From the cell containing the given text, extract its center point as (x, y) coordinate. 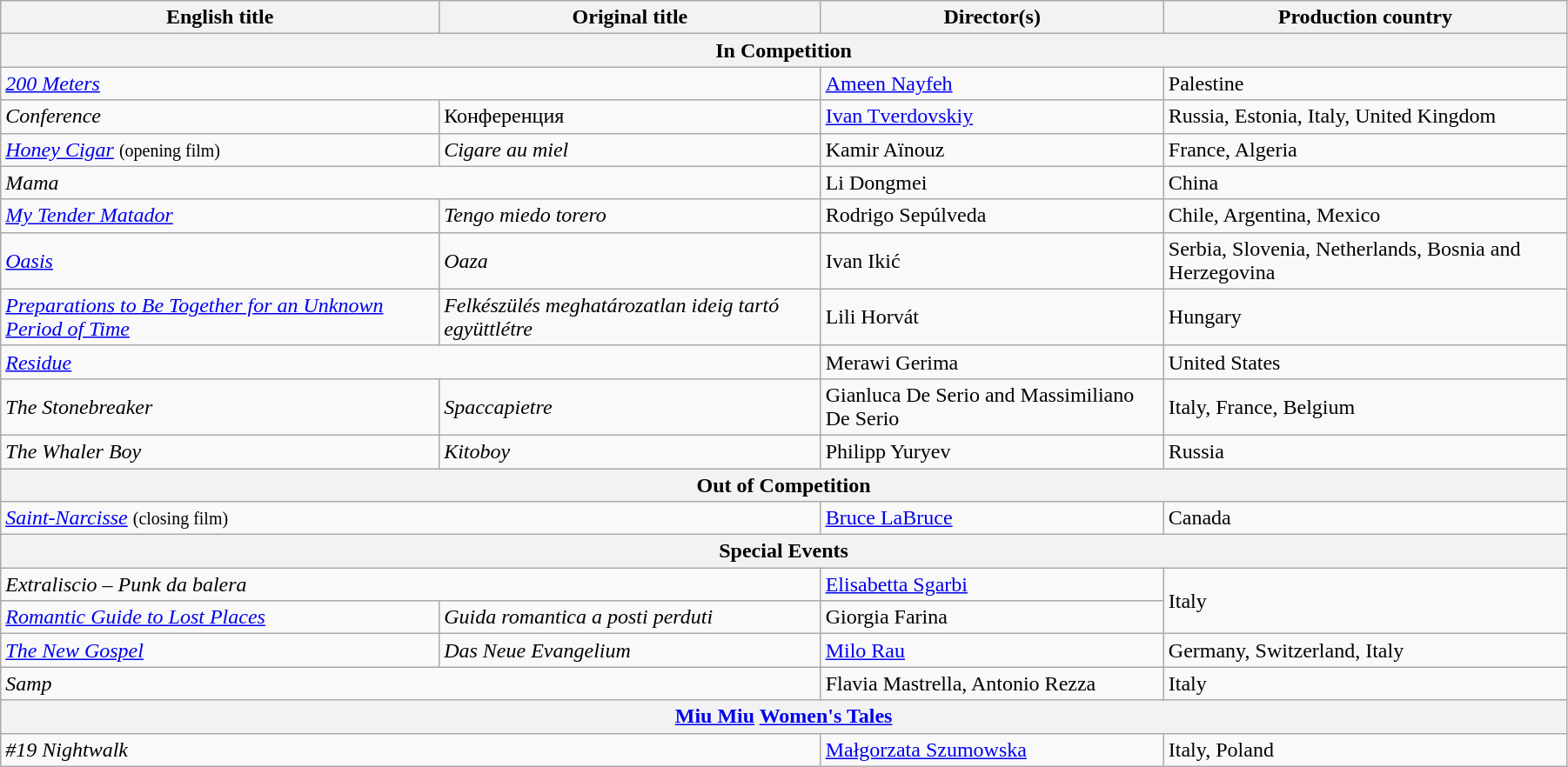
Małgorzata Szumowska (992, 750)
Конференция (630, 117)
Kamir Aïnouz (992, 150)
Out of Competition (784, 484)
Italy, France, Belgium (1364, 407)
Elisabetta Sgarbi (992, 584)
Giorgia Farina (992, 617)
France, Algeria (1364, 150)
Samp (411, 684)
Spaccapietre (630, 407)
Kitoboy (630, 451)
200 Meters (411, 83)
Russia (1364, 451)
United States (1364, 362)
Li Dongmei (992, 183)
Ivan Ikić (992, 261)
Mama (411, 183)
Director(s) (992, 17)
Oasis (220, 261)
Honey Cigar (opening film) (220, 150)
Romantic Guide to Lost Places (220, 617)
Cigare au miel (630, 150)
Production country (1364, 17)
The Stonebreaker (220, 407)
Miu Miu Women's Tales (784, 717)
Chile, Argentina, Mexico (1364, 216)
The New Gospel (220, 650)
In Competition (784, 50)
Conference (220, 117)
Philipp Yuryev (992, 451)
Original title (630, 17)
Preparations to Be Together for an Unknown Period of Time (220, 317)
Residue (411, 362)
My Tender Matador (220, 216)
Guida romantica a posti perduti (630, 617)
Italy, Poland (1364, 750)
Rodrigo Sepúlveda (992, 216)
Special Events (784, 551)
Tengo miedo torero (630, 216)
Extraliscio – Punk da balera (411, 584)
Flavia Mastrella, Antonio Rezza (992, 684)
Milo Rau (992, 650)
The Whaler Boy (220, 451)
#19 Nightwalk (411, 750)
English title (220, 17)
Germany, Switzerland, Italy (1364, 650)
Canada (1364, 518)
China (1364, 183)
Palestine (1364, 83)
Ameen Nayfeh (992, 83)
Bruce LaBruce (992, 518)
Merawi Gerima (992, 362)
Russia, Estonia, Italy, United Kingdom (1364, 117)
Gianluca De Serio and Massimiliano De Serio (992, 407)
Felkészülés meghatározatlan ideig tartó együttlétre (630, 317)
Saint-Narcisse (closing film) (411, 518)
Hungary (1364, 317)
Oaza (630, 261)
Serbia, Slovenia, Netherlands, Bosnia and Herzegovina (1364, 261)
Das Neue Evangelium (630, 650)
Ivan Tverdovskiy (992, 117)
Lili Horvát (992, 317)
